Search for the cell housing the specified text and yield its (X, Y) center coordinate. 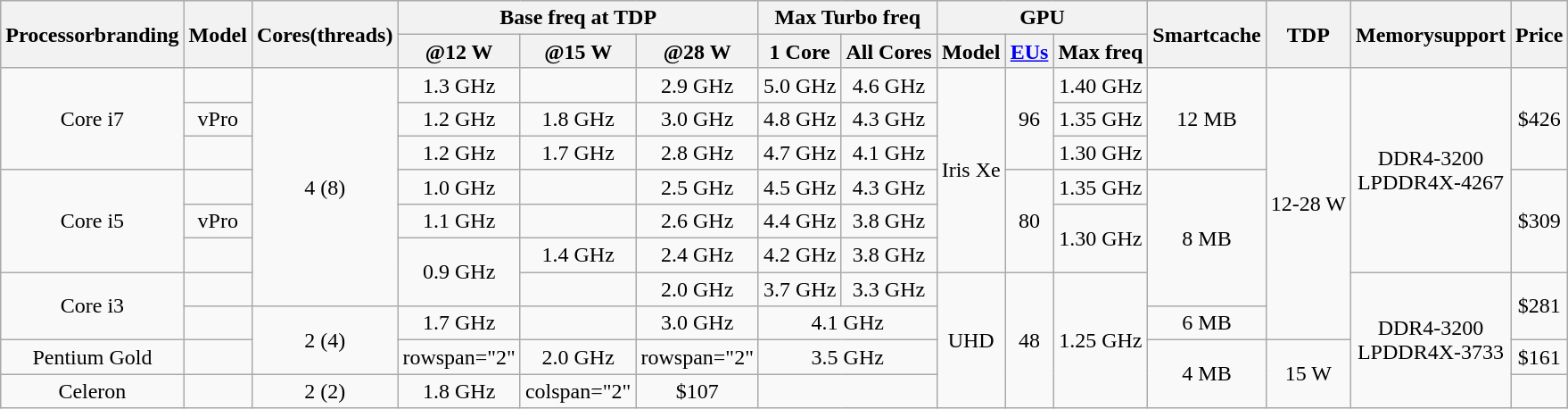
3.5 GHz (847, 357)
96 (1029, 119)
4.4 GHz (799, 221)
1.1 GHz (459, 221)
1.0 GHz (459, 187)
Iris Xe (970, 170)
1 Core (799, 52)
Smartcache (1207, 35)
4.7 GHz (799, 153)
2.6 GHz (697, 221)
TDP (1308, 35)
2.9 GHz (697, 85)
@12 W (459, 52)
2.4 GHz (697, 255)
Pentium Gold (93, 357)
8 MB (1207, 238)
Max Turbo freq (847, 18)
$309 (1539, 221)
Processorbranding (93, 35)
4 MB (1207, 374)
Celeron (93, 391)
2 (4) (325, 340)
@28 W (697, 52)
DDR4-3200LPDDR4X-4267 (1431, 170)
1.40 GHz (1101, 85)
Core i7 (93, 119)
4.6 GHz (888, 85)
4 (8) (325, 187)
1.4 GHz (578, 255)
3.7 GHz (799, 289)
4.5 GHz (799, 187)
2.8 GHz (697, 153)
$426 (1539, 119)
All Cores (888, 52)
15 W (1308, 374)
$281 (1539, 306)
Base freq at TDP (578, 18)
GPU (1042, 18)
6 MB (1207, 323)
3.3 GHz (888, 289)
Price (1539, 35)
Core i3 (93, 306)
2.5 GHz (697, 187)
0.9 GHz (459, 272)
$161 (1539, 357)
UHD (970, 340)
80 (1029, 221)
DDR4-3200LPDDR4X-3733 (1431, 340)
5.0 GHz (799, 85)
48 (1029, 340)
4.8 GHz (799, 119)
colspan="2" (578, 391)
2 (2) (325, 391)
Max freq (1101, 52)
@15 W (578, 52)
4.2 GHz (799, 255)
1.3 GHz (459, 85)
1.25 GHz (1101, 340)
EUs (1029, 52)
Cores(threads) (325, 35)
Core i5 (93, 221)
12-28 W (1308, 204)
Memorysupport (1431, 35)
12 MB (1207, 119)
$107 (697, 391)
